Detect which cell encompasses the target text, then output its [x, y] center coordinate. 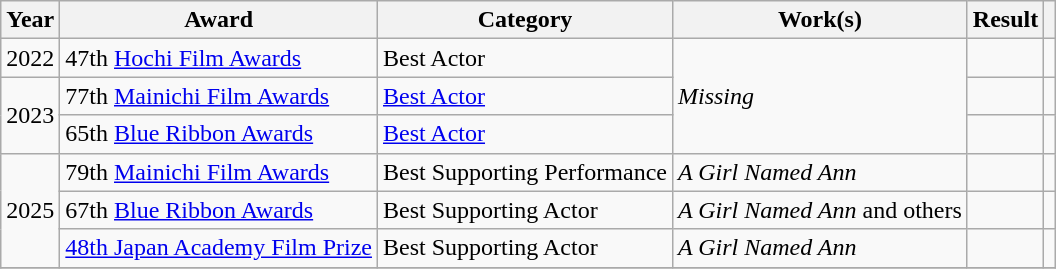
47th Hochi Film Awards [219, 58]
48th Japan Academy Film Prize [219, 248]
Work(s) [820, 20]
Award [219, 20]
2023 [30, 115]
67th Blue Ribbon Awards [219, 210]
65th Blue Ribbon Awards [219, 134]
Best Supporting Performance [524, 172]
Missing [820, 96]
79th Mainichi Film Awards [219, 172]
2022 [30, 58]
Category [524, 20]
A Girl Named Ann and others [820, 210]
2025 [30, 210]
Year [30, 20]
77th Mainichi Film Awards [219, 96]
Result [1005, 20]
